Return (X, Y) of the center of cell containing provided text 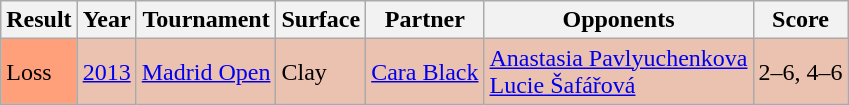
Score (800, 20)
Tournament (206, 20)
Partner (425, 20)
Madrid Open (206, 72)
Result (39, 20)
Surface (321, 20)
Year (106, 20)
Loss (39, 72)
Opponents (618, 20)
2013 (106, 72)
Anastasia Pavlyuchenkova Lucie Šafářová (618, 72)
Cara Black (425, 72)
Clay (321, 72)
2–6, 4–6 (800, 72)
